Pinpoint the cell where the given text exists, returning its (x, y) midpoint coordinate. 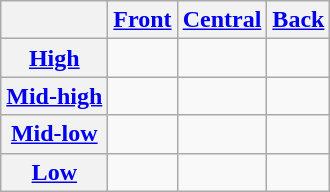
Mid-high (54, 96)
Central (222, 20)
Mid-low (54, 134)
High (54, 58)
Front (142, 20)
Low (54, 172)
Back (298, 20)
